Provide the (X, Y) coordinate of the cell's center where the given text is located.  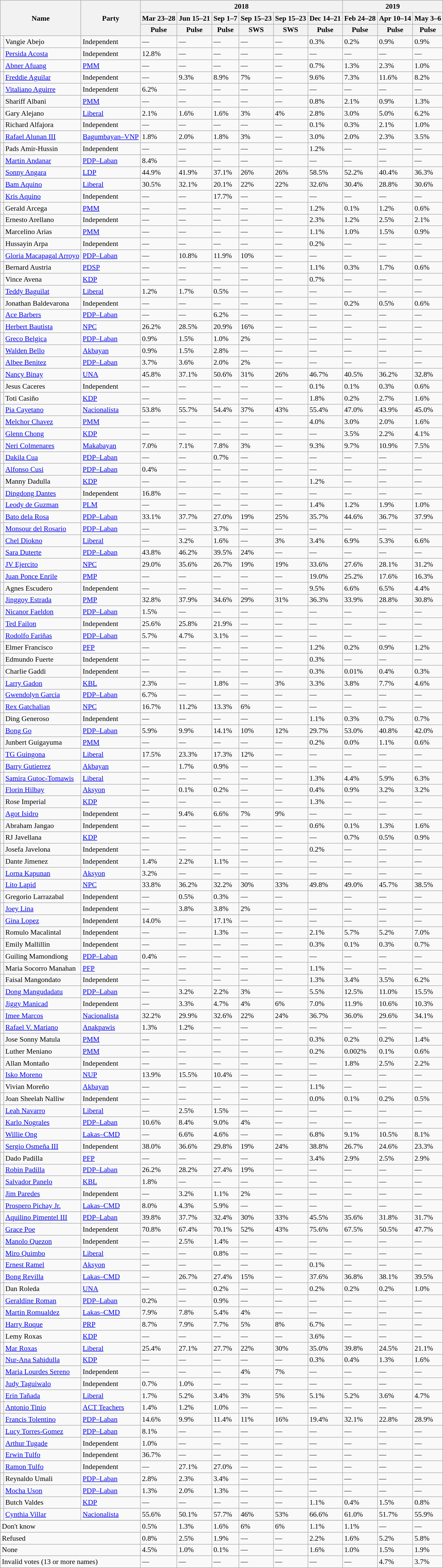
Ramon Tulfo (42, 1467)
5.8% (428, 1538)
34.6% (226, 600)
4.5% (159, 1550)
Toti Casiño (42, 398)
Pia Cayetano (42, 410)
Bagumbayan–VNP (111, 137)
Refused (70, 1538)
Mar Roxas (42, 1348)
Bernard Austria (42, 268)
Dante Jimenez (42, 861)
Junbert Guigayuma (42, 743)
Erwin Tulfo (42, 1455)
Emily Mallillin (42, 945)
Dado Padilla (42, 1158)
29% (256, 600)
Allan Montaño (42, 1063)
Bong Revilla (42, 1277)
75.6% (325, 1230)
29.8% (226, 1146)
Isko Moreno (42, 1075)
38.5% (428, 885)
9.4% (194, 814)
Feb 24–28 (360, 18)
Dakila Cua (42, 458)
Lito Lapid (42, 885)
17.6% (395, 576)
Bong Go (42, 731)
55.6% (159, 1515)
16.7% (159, 707)
70.8% (159, 1230)
28.1% (395, 565)
Dong Mangudadatu (42, 992)
Lucy Torres-Gomez (42, 1431)
Gary Alejano (42, 113)
45.0% (428, 410)
Ding Generoso (42, 719)
33.6% (325, 565)
Albee Benitez (42, 363)
Francis Tolentino (42, 1420)
None (70, 1550)
Gregorio Larrazabal (42, 897)
5.4% (226, 1313)
Robin Padilla (42, 1170)
31.8% (395, 1218)
Greco Belgica (42, 339)
Neri Colmenares (42, 446)
25.2% (360, 576)
Leody de Guzman (42, 505)
43.8% (159, 553)
Erin Tañada (42, 1396)
43.9% (395, 410)
11% (256, 1420)
11.0% (395, 992)
44.6% (360, 517)
Don't know (70, 1526)
Jinggoy Estrada (42, 600)
40.4% (395, 173)
Charlie Gaddi (42, 671)
29.9% (194, 1016)
Makabayan (111, 446)
Jim Paredes (42, 1194)
5.5% (325, 992)
13.9% (159, 1075)
40.5% (360, 375)
29.6% (395, 1016)
RJ Javellana (42, 838)
8.9% (226, 78)
30.5% (159, 185)
57.7% (226, 1515)
Nicanor Faeldon (42, 612)
Invalid votes (13 or more names) (70, 1562)
Manny Dadulla (42, 481)
30.4% (360, 185)
32.4% (226, 1218)
Shariff Albani (42, 101)
Judy Taguiwalo (42, 1384)
Rose Imperial (42, 802)
53.8% (159, 410)
Martin Romualdez (42, 1313)
Joan Sheelah Nalliw (42, 1099)
4.0% (325, 422)
10.3% (428, 1004)
49.8% (325, 885)
20.9% (226, 327)
30.8% (428, 600)
55.9% (428, 1515)
Joey Lina (42, 909)
Abraham Jangao (42, 826)
Reynaldo Umali (42, 1479)
Grace Poe (42, 1230)
Freddie Aguilar (42, 78)
0.002% (360, 1051)
Walden Bello (42, 351)
Jose Sonny Matula (42, 1040)
46% (256, 1515)
9.7% (360, 446)
5.3% (395, 541)
Bato dela Rosa (42, 517)
Herbert Bautista (42, 327)
Manolo Quezon (42, 1241)
54.4% (226, 410)
24.5% (395, 1348)
27.7% (226, 1348)
JV Ejercito (42, 565)
Ted Failon (42, 624)
22.8% (395, 1420)
0.01% (360, 671)
28.5% (194, 327)
3.1% (226, 636)
67.5% (360, 1230)
Party (111, 18)
16.3% (428, 576)
Martin Andanar (42, 161)
PDSP (111, 268)
21.9% (226, 624)
41.9% (194, 173)
Mocha Uson (42, 1491)
70.1% (226, 1230)
Vitaliano Aguirre (42, 90)
25.8% (194, 624)
Cynthia Villar (42, 1515)
4.1% (428, 434)
6.8% (325, 1135)
24.6% (395, 1146)
11.6% (395, 78)
19.0% (325, 576)
25% (291, 517)
Jesus Caceres (42, 386)
9.6% (325, 78)
Miro Quimbo (42, 1253)
31.7% (428, 1218)
Jiggy Manicad (42, 1004)
Abner Afuang (42, 66)
35.7% (325, 517)
Name (41, 18)
40.8% (395, 731)
Barry Gutierrez (42, 766)
Dec 14–21 (325, 18)
6.9% (360, 541)
10.4% (226, 1075)
Chel Diokno (42, 541)
Nur-Ana Sahidulla (42, 1360)
Agot Isidro (42, 814)
Mar 23–28 (159, 18)
Leah Navarro (42, 1111)
13.3% (226, 707)
6.3% (428, 778)
NUP (111, 1075)
Sonny Angara (42, 173)
21.1% (428, 1348)
17.3% (226, 755)
7.5% (428, 446)
Vince Avena (42, 280)
Faisal Mangondato (42, 980)
Anakpawis (111, 1028)
20.1% (226, 185)
Gloria Macapagal Arroyo (42, 256)
Richard Alfajora (42, 125)
28.9% (428, 1420)
Elmer Francisco (42, 648)
36.6% (194, 1146)
34.1% (428, 1016)
Geraldine Roman (42, 1301)
61.0% (360, 1515)
38.1% (395, 1277)
Jonathan Baldevarona (42, 303)
Marcelino Arias (42, 232)
52.2% (360, 173)
58.5% (325, 173)
53.0% (360, 731)
12.5% (360, 992)
33.9% (360, 600)
Glenn Chong (42, 434)
38.8% (325, 1146)
9.5% (325, 588)
10.9% (395, 446)
Monsour del Rosario (42, 529)
Vivian Moreño (42, 1087)
Harry Roque (42, 1325)
67.4% (194, 1230)
33.8% (159, 885)
28.2% (194, 1170)
Persida Acosta (42, 54)
Rodolfo Fariñas (42, 636)
Juan Ponce Enrile (42, 576)
Karlo Nograles (42, 1123)
Hussayin Arpa (42, 244)
Jun 15–21 (194, 18)
46.7% (325, 375)
Rafael Alunan III (42, 137)
Agnes Escudero (42, 588)
Vangie Abejo (42, 42)
Arthur Tugade (42, 1443)
47.7% (428, 1230)
12.8% (159, 54)
Ace Barbers (42, 315)
Sergio Osmeña III (42, 1146)
45.5% (325, 1218)
Larry Gadon (42, 683)
9% (291, 814)
Kris Aquino (42, 196)
15% (256, 1277)
Gina Lopez (42, 921)
Josefa Javelona (42, 850)
5.1% (325, 1396)
Imee Marcos (42, 1016)
10.8% (194, 256)
35.0% (325, 1348)
TG Guingona (42, 755)
33.1% (159, 517)
Butch Valdes (42, 1503)
27.6% (360, 565)
Alfonso Cusi (42, 470)
2019 (393, 6)
31.2% (428, 565)
Rex Gatchalian (42, 707)
LDP (111, 173)
55.4% (325, 410)
17.7% (226, 196)
50.5% (395, 1230)
66.6% (325, 1515)
36.8% (360, 1277)
30.6% (428, 185)
8.0% (159, 1206)
29.0% (159, 565)
53% (291, 1515)
Antonio Tinio (42, 1408)
Willie Ong (42, 1135)
Rafael V. Mariano (42, 1028)
ACT Teachers (111, 1408)
Ernest Ramel (42, 1265)
16.8% (159, 493)
Florin Hilbay (42, 790)
Aquilino Pimentel III (42, 1218)
Maria Lourdes Sereno (42, 1372)
9.1% (360, 1135)
Dingdong Dantes (42, 493)
PRP (111, 1325)
2.7% (395, 398)
Maria Socorro Manahan (42, 968)
50.6% (226, 375)
Guiling Mamondiong (42, 956)
Lemy Roxas (42, 1336)
Nancy Binay (42, 375)
Lorna Kapunan (42, 873)
10.5% (395, 1135)
Bam Aquino (42, 185)
11.4% (226, 1420)
May 3–6 (428, 18)
Samira Gutoc-Tomawis (42, 778)
50.1% (194, 1515)
47.0% (360, 410)
7.3% (360, 78)
Prospero Pichay Jr. (42, 1206)
51.7% (395, 1515)
14.1% (226, 731)
7.1% (194, 446)
Teddy Baguilat (42, 291)
Sara Duterte (42, 553)
36.0% (360, 1016)
Romulo Macalintal (42, 933)
17.1% (226, 921)
45.7% (395, 885)
6.5% (395, 588)
Apr 10–14 (395, 18)
37.6% (325, 1277)
Gwendolyn Garcia (42, 695)
Dan Roleda (42, 1289)
52% (256, 1230)
8.2% (428, 78)
38.0% (159, 1146)
8.7% (159, 1325)
Melchor Chavez (42, 422)
17.5% (159, 755)
8% (291, 1325)
44.9% (159, 173)
49.0% (360, 885)
2018 (242, 6)
11.2% (194, 707)
37% (256, 410)
Sep 1–7 (226, 18)
55.7% (194, 410)
5.0% (395, 113)
9.0% (226, 1123)
14.0% (159, 921)
45.8% (159, 375)
4.3% (194, 1206)
Pads Amir-Hussin (42, 149)
46.2% (194, 553)
PLM (111, 505)
Luther Meniano (42, 1051)
14.6% (159, 1420)
Edmundo Fuerte (42, 660)
19.4% (325, 1420)
29.7% (325, 731)
Salvador Panelo (42, 1182)
Gerald Arcega (42, 208)
25.4% (159, 1348)
42.0% (428, 731)
25.6% (159, 624)
Ernesto Arellano (42, 220)
